Output the [x, y] coordinate of the center of the cell containing the given text.  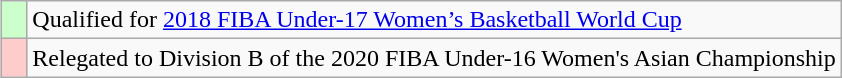
Qualified for 2018 FIBA Under-17 Women’s Basketball World Cup [434, 20]
Relegated to Division B of the 2020 FIBA Under-16 Women's Asian Championship [434, 58]
